From the cell containing the given text, extract its center point as (X, Y) coordinate. 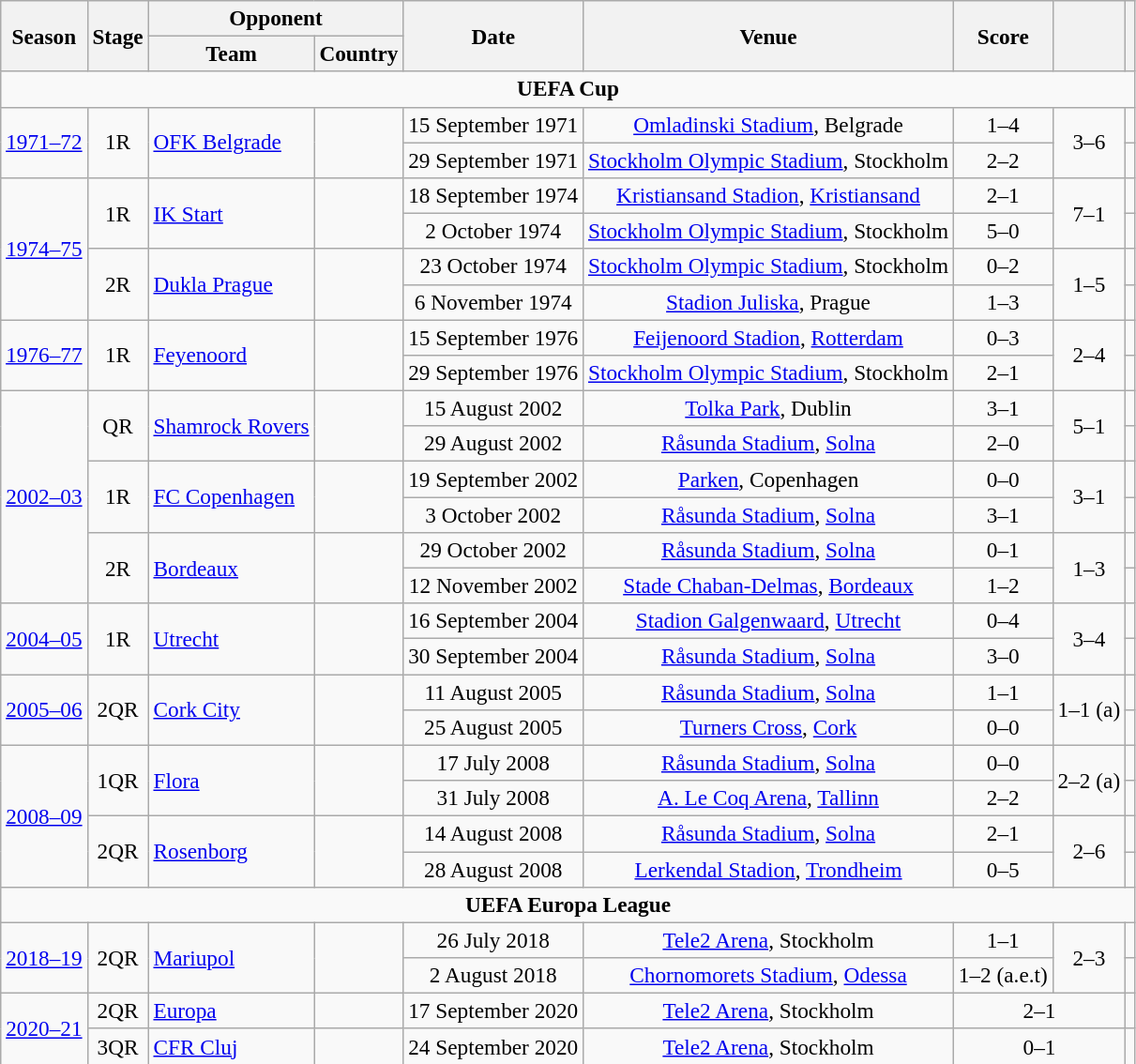
Stage (118, 36)
QR (118, 426)
26 July 2018 (493, 940)
2002–03 (44, 497)
16 September 2004 (493, 621)
0–3 (1003, 337)
1974–75 (44, 248)
2 August 2018 (493, 975)
24 September 2020 (493, 1046)
1–2 (1003, 585)
1976–77 (44, 355)
30 September 2004 (493, 656)
12 November 2002 (493, 585)
29 October 2002 (493, 550)
17 July 2008 (493, 763)
Stadion Juliska, Prague (769, 302)
2 October 1974 (493, 231)
Season (44, 36)
Turners Cross, Cork (769, 727)
2018–19 (44, 958)
A. Le Coq Arena, Tallinn (769, 798)
OFK Belgrade (231, 143)
0–4 (1003, 621)
Flora (231, 781)
CFR Cluj (231, 1046)
0–2 (1003, 266)
18 September 1974 (493, 195)
14 August 2008 (493, 833)
5–1 (1088, 426)
19 September 2002 (493, 479)
3–6 (1088, 143)
Rosenborg (231, 851)
Chornomorets Stadium, Odessa (769, 975)
3 October 2002 (493, 514)
Kristiansand Stadion, Kristiansand (769, 195)
23 October 1974 (493, 266)
31 July 2008 (493, 798)
Dukla Prague (231, 284)
3QR (118, 1046)
Mariupol (231, 958)
1–5 (1088, 284)
3–0 (1003, 656)
15 September 1976 (493, 337)
2020–21 (44, 1028)
1QR (118, 781)
Stadion Galgenwaard, Utrecht (769, 621)
25 August 2005 (493, 727)
Lerkendal Stadion, Trondheim (769, 869)
UEFA Europa League (568, 904)
Omladinski Stadium, Belgrade (769, 125)
15 September 1971 (493, 125)
FC Copenhagen (231, 496)
2005–06 (44, 709)
7–1 (1088, 213)
2–6 (1088, 851)
Score (1003, 36)
Tolka Park, Dublin (769, 408)
2004–05 (44, 639)
Opponent (276, 18)
28 August 2008 (493, 869)
2–3 (1088, 958)
1–2 (a.e.t) (1003, 975)
29 August 2002 (493, 444)
Country (358, 53)
Venue (769, 36)
2–0 (1003, 444)
Parken, Copenhagen (769, 479)
2008–09 (44, 816)
17 September 2020 (493, 1011)
5–0 (1003, 231)
Cork City (231, 709)
Team (231, 53)
UEFA Cup (568, 89)
2–2 (a) (1088, 781)
Bordeaux (231, 568)
29 September 1971 (493, 160)
11 August 2005 (493, 692)
3–4 (1088, 639)
6 November 1974 (493, 302)
1971–72 (44, 143)
29 September 1976 (493, 372)
0–5 (1003, 869)
Europa (231, 1011)
Date (493, 36)
Utrecht (231, 639)
IK Start (231, 213)
Stade Chaban-Delmas, Bordeaux (769, 585)
15 August 2002 (493, 408)
1–4 (1003, 125)
2–4 (1088, 355)
Feijenoord Stadion, Rotterdam (769, 337)
Shamrock Rovers (231, 426)
Feyenoord (231, 355)
1–1 (a) (1088, 709)
